Locate the cell with the specified text and output its [x, y] center coordinate. 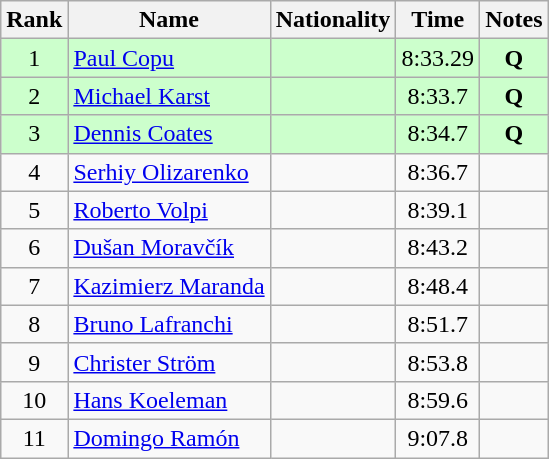
Domingo Ramón [169, 438]
7 [34, 286]
4 [34, 172]
8:36.7 [438, 172]
8:53.8 [438, 362]
8:39.1 [438, 210]
8:59.6 [438, 400]
Roberto Volpi [169, 210]
Rank [34, 20]
Serhiy Olizarenko [169, 172]
Michael Karst [169, 96]
8:51.7 [438, 324]
Notes [514, 20]
9 [34, 362]
8:34.7 [438, 134]
8:33.29 [438, 58]
9:07.8 [438, 438]
8:33.7 [438, 96]
Paul Copu [169, 58]
10 [34, 400]
Christer Ström [169, 362]
Nationality [333, 20]
11 [34, 438]
2 [34, 96]
Dušan Moravčík [169, 248]
Name [169, 20]
1 [34, 58]
6 [34, 248]
Hans Koeleman [169, 400]
8:43.2 [438, 248]
Dennis Coates [169, 134]
8 [34, 324]
Bruno Lafranchi [169, 324]
5 [34, 210]
Time [438, 20]
3 [34, 134]
8:48.4 [438, 286]
Kazimierz Maranda [169, 286]
